Extract the [x, y] coordinate from the center of the cell holding the provided text.  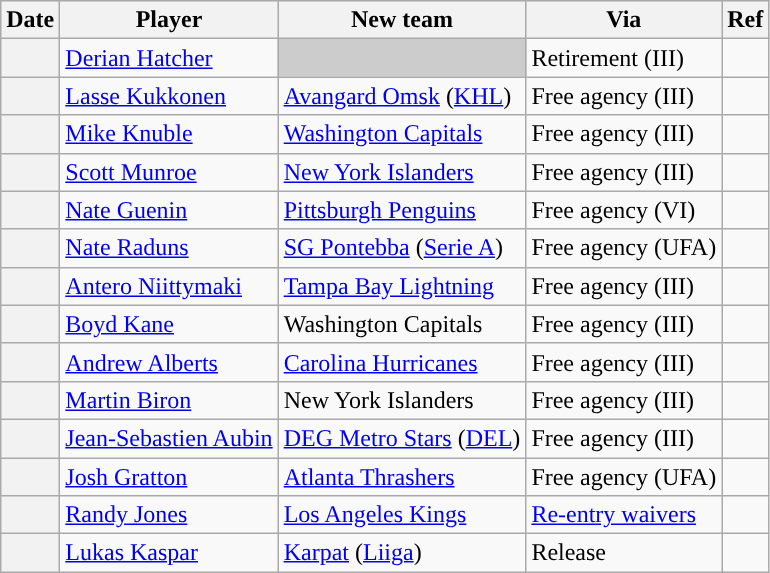
Mike Knuble [169, 134]
Player [169, 20]
Nate Raduns [169, 248]
Scott Munroe [169, 172]
Free agency (VI) [624, 210]
Retirement (III) [624, 58]
Date [30, 20]
Pittsburgh Penguins [402, 210]
Tampa Bay Lightning [402, 286]
Randy Jones [169, 515]
Boyd Kane [169, 324]
Nate Guenin [169, 210]
Martin Biron [169, 400]
Jean-Sebastien Aubin [169, 438]
Ref [746, 20]
Release [624, 553]
Andrew Alberts [169, 362]
Carolina Hurricanes [402, 362]
SG Pontebba (Serie A) [402, 248]
Via [624, 20]
Josh Gratton [169, 477]
Antero Niittymaki [169, 286]
Karpat (Liiga) [402, 553]
Lasse Kukkonen [169, 96]
Re-entry waivers [624, 515]
Avangard Omsk (KHL) [402, 96]
Derian Hatcher [169, 58]
DEG Metro Stars (DEL) [402, 438]
Atlanta Thrashers [402, 477]
Lukas Kaspar [169, 553]
New team [402, 20]
Los Angeles Kings [402, 515]
